For the text-containing cell, return its midpoint in (X, Y) coordinate format. 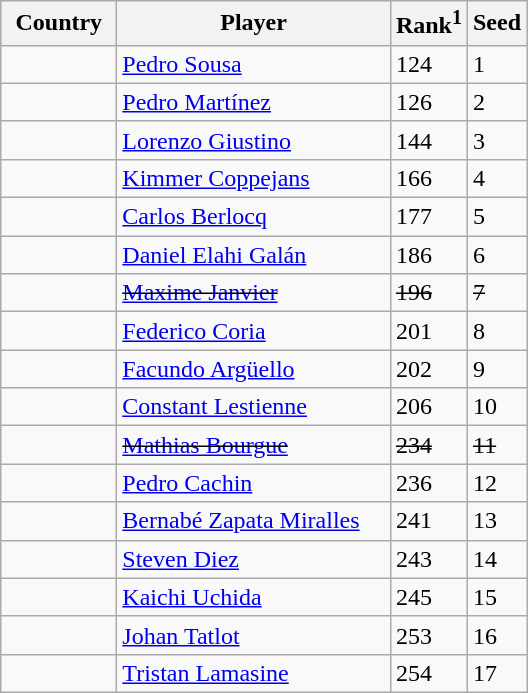
Rank1 (428, 24)
Steven Diez (254, 559)
Kimmer Coppejans (254, 178)
Federico Coria (254, 331)
241 (428, 521)
10 (496, 407)
9 (496, 369)
236 (428, 483)
Facundo Argüello (254, 369)
254 (428, 673)
144 (428, 140)
Maxime Janvier (254, 293)
177 (428, 217)
14 (496, 559)
166 (428, 178)
Pedro Cachin (254, 483)
243 (428, 559)
5 (496, 217)
234 (428, 445)
Mathias Bourgue (254, 445)
124 (428, 64)
17 (496, 673)
8 (496, 331)
Country (59, 24)
4 (496, 178)
Pedro Sousa (254, 64)
13 (496, 521)
Lorenzo Giustino (254, 140)
Pedro Martínez (254, 102)
16 (496, 635)
2 (496, 102)
Kaichi Uchida (254, 597)
202 (428, 369)
1 (496, 64)
253 (428, 635)
15 (496, 597)
11 (496, 445)
6 (496, 255)
12 (496, 483)
Seed (496, 24)
Daniel Elahi Galán (254, 255)
Constant Lestienne (254, 407)
196 (428, 293)
126 (428, 102)
Player (254, 24)
201 (428, 331)
7 (496, 293)
245 (428, 597)
Johan Tatlot (254, 635)
186 (428, 255)
3 (496, 140)
Carlos Berlocq (254, 217)
206 (428, 407)
Bernabé Zapata Miralles (254, 521)
Tristan Lamasine (254, 673)
